Output the (X, Y) coordinate of the center of the cell containing the given text.  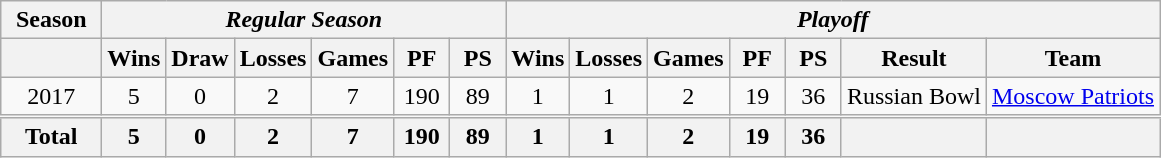
Regular Season (304, 20)
Total (52, 136)
2017 (52, 97)
Russian Bowl (914, 97)
Draw (200, 58)
Playoff (833, 20)
Team (1072, 58)
Season (52, 20)
Result (914, 58)
Moscow Patriots (1072, 97)
